Capture the cell that displays the provided text and extract its [x, y] central coordinate. 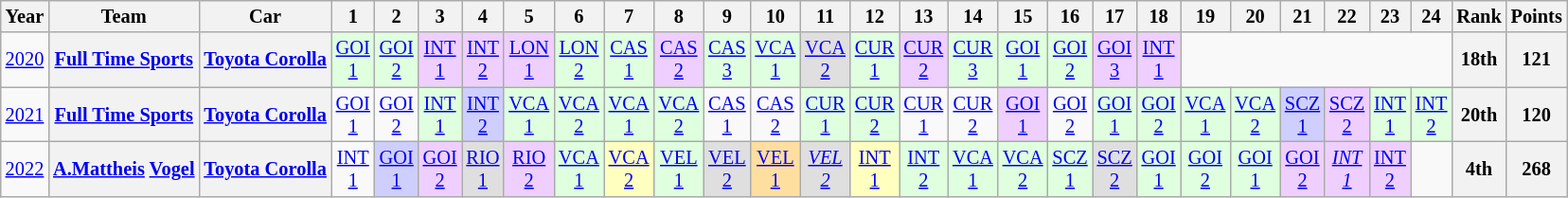
Team [123, 16]
24 [1432, 16]
5 [528, 16]
22 [1346, 16]
Rank [1479, 16]
14 [973, 16]
20 [1256, 16]
Year [25, 16]
Car [265, 16]
RIO2 [528, 169]
20th [1479, 115]
13 [924, 16]
Points [1537, 16]
8 [678, 16]
9 [727, 16]
RIO1 [483, 169]
12 [875, 16]
CUR3 [973, 60]
4 [483, 16]
15 [1023, 16]
21 [1303, 16]
LON1 [528, 60]
11 [826, 16]
1 [353, 16]
2021 [25, 115]
2020 [25, 60]
19 [1206, 16]
10 [775, 16]
18 [1159, 16]
2022 [25, 169]
23 [1390, 16]
GOI3 [1115, 60]
2 [397, 16]
A.Mattheis Vogel [123, 169]
16 [1070, 16]
268 [1537, 169]
6 [579, 16]
LON2 [579, 60]
3 [440, 16]
CAS3 [727, 60]
121 [1537, 60]
17 [1115, 16]
120 [1537, 115]
7 [629, 16]
18th [1479, 60]
4th [1479, 169]
